Detect which cell encompasses the target text, then output its (X, Y) center coordinate. 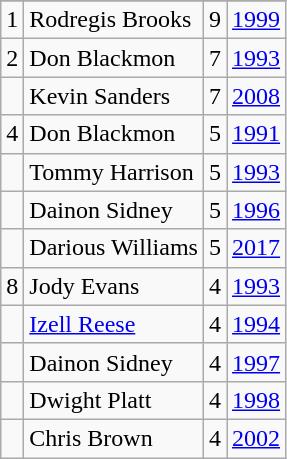
Dwight Platt (114, 400)
1 (12, 20)
8 (12, 286)
2008 (256, 96)
Darious Williams (114, 248)
Jody Evans (114, 286)
Izell Reese (114, 324)
2017 (256, 248)
2 (12, 58)
1994 (256, 324)
Rodregis Brooks (114, 20)
1997 (256, 362)
2002 (256, 438)
1998 (256, 400)
9 (214, 20)
Kevin Sanders (114, 96)
Chris Brown (114, 438)
1999 (256, 20)
1991 (256, 134)
1996 (256, 210)
Tommy Harrison (114, 172)
